Provide the [x, y] coordinate of the cell's center where the given text is located.  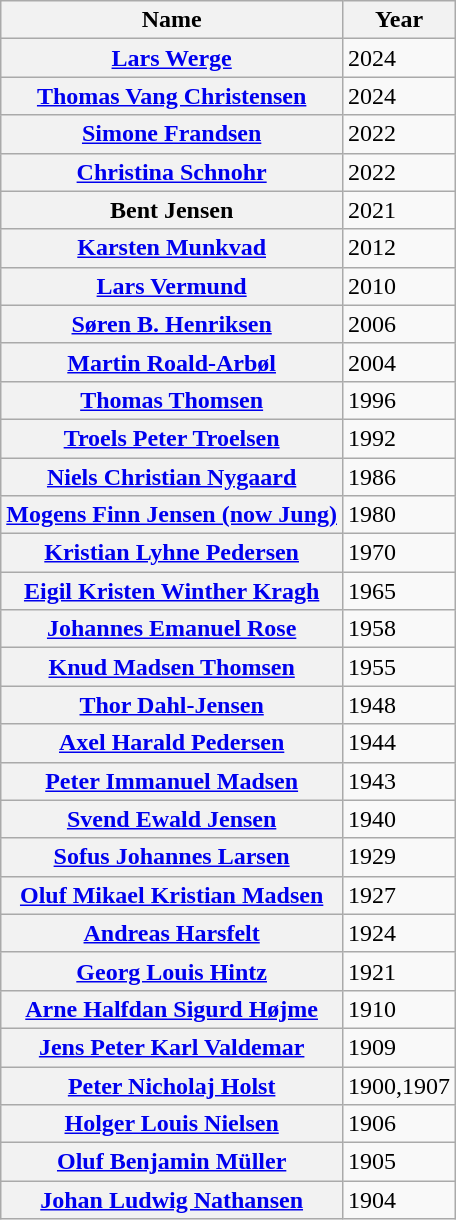
1929 [400, 857]
Lars Werge [172, 58]
1906 [400, 1124]
1900,1907 [400, 1085]
Georg Louis Hintz [172, 971]
1944 [400, 743]
Holger Louis Nielsen [172, 1124]
1905 [400, 1162]
Troels Peter Troelsen [172, 438]
Thomas Vang Christensen [172, 96]
1943 [400, 781]
1948 [400, 705]
1927 [400, 895]
Thor Dahl-Jensen [172, 705]
2006 [400, 324]
1970 [400, 553]
2004 [400, 362]
1992 [400, 438]
Christina Schnohr [172, 172]
2021 [400, 210]
1980 [400, 515]
1958 [400, 629]
2012 [400, 248]
2010 [400, 286]
Johan Ludwig Nathansen [172, 1200]
Oluf Mikael Kristian Madsen [172, 895]
Eigil Kristen Winther Kragh [172, 591]
Søren B. Henriksen [172, 324]
1904 [400, 1200]
Karsten Munkvad [172, 248]
Johannes Emanuel Rose [172, 629]
1909 [400, 1047]
Kristian Lyhne Pedersen [172, 553]
Jens Peter Karl Valdemar [172, 1047]
Sofus Johannes Larsen [172, 857]
Mogens Finn Jensen (now Jung) [172, 515]
Oluf Benjamin Müller [172, 1162]
1921 [400, 971]
Peter Nicholaj Holst [172, 1085]
Andreas Harsfelt [172, 933]
Knud Madsen Thomsen [172, 667]
1986 [400, 477]
Simone Frandsen [172, 134]
1955 [400, 667]
1965 [400, 591]
Axel Harald Pedersen [172, 743]
Name [172, 20]
Year [400, 20]
Lars Vermund [172, 286]
Thomas Thomsen [172, 400]
1940 [400, 819]
1996 [400, 400]
1924 [400, 933]
Bent Jensen [172, 210]
Niels Christian Nygaard [172, 477]
Peter Immanuel Madsen [172, 781]
Martin Roald-Arbøl [172, 362]
1910 [400, 1009]
Arne Halfdan Sigurd Højme [172, 1009]
Svend Ewald Jensen [172, 819]
